From the cell containing the given text, extract its center point as [X, Y] coordinate. 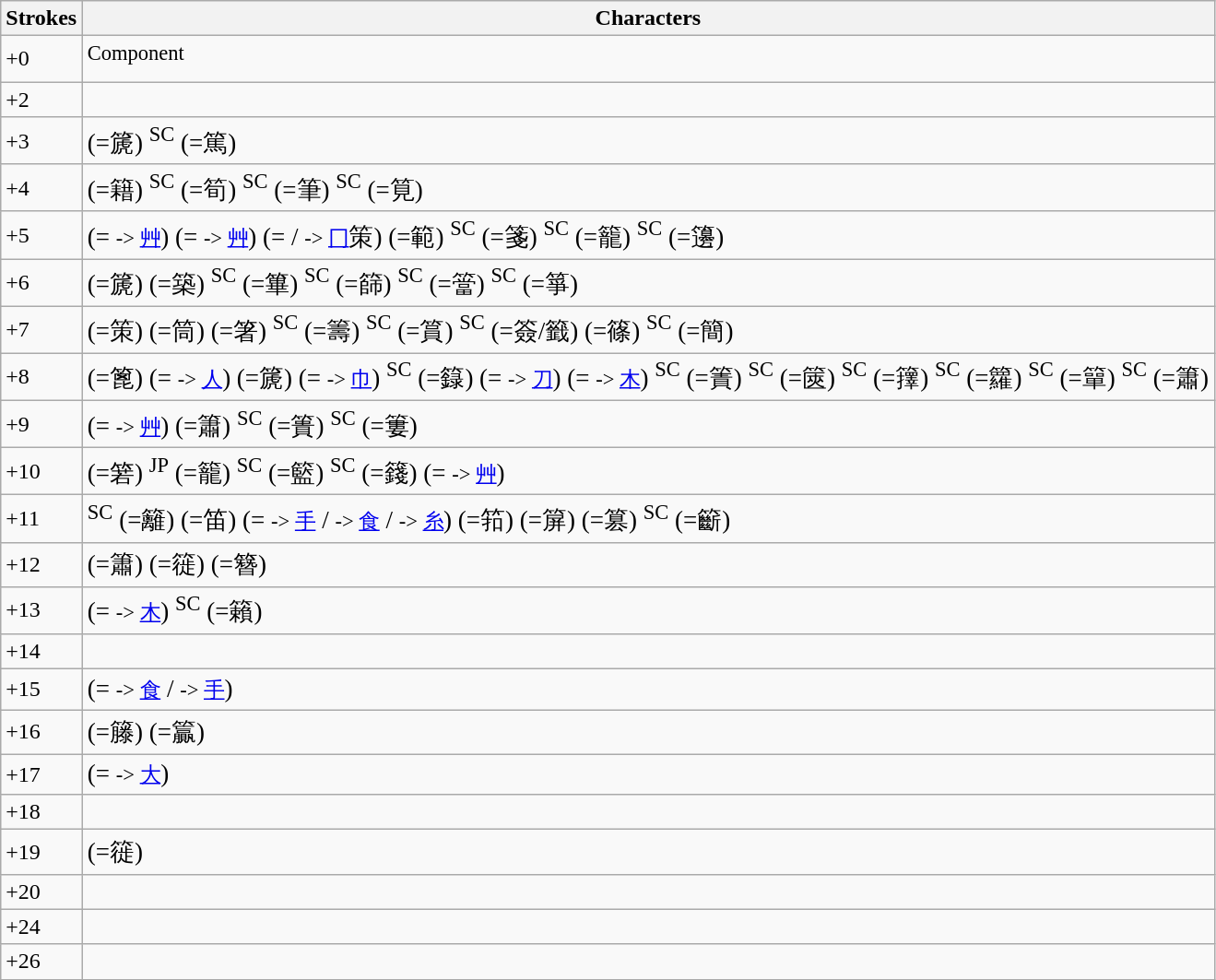
(=篪) SC (=篤) [648, 140]
(=簁) [648, 852]
(= -> 艸) (= -> 艸) (= / -> 冂策) (=範) SC (=箋) SC (=籠) SC (=籩) [648, 234]
+8 [41, 376]
+5 [41, 234]
+7 [41, 330]
(=策) (=筒) (=箸) SC (=籌) SC (=篔) SC (=簽/籤) (=篠) SC (=簡) [648, 330]
+11 [41, 518]
(=籍) SC (=筍) SC (=筆) SC (=筧) [648, 188]
+24 [41, 927]
Component [648, 59]
Characters [648, 18]
(=簫) (=簁) (=簪) [648, 564]
(= -> 食 / -> 手) [648, 690]
+20 [41, 891]
+9 [41, 424]
+15 [41, 690]
(=篦) (= -> 人) (=篪) (= -> 巾) SC (=籙) (= -> 刀) (= -> 木) SC (=簀) SC (=篋) SC (=籜) SC (=籮) SC (=簞) SC (=簫) [648, 376]
+12 [41, 564]
(=箬) JP (=籠) SC (=籃) SC (=籛) (= -> 艸) [648, 472]
+3 [41, 140]
Strokes [41, 18]
(=篪) (=築) SC (=篳) SC (=篩) SC (=簹) SC (=箏) [648, 282]
+18 [41, 812]
SC (=籬) (=笛) (= -> 手 / -> 食 / -> 糸) (=筘) (=箳) (=篡) SC (=籪) [648, 518]
+6 [41, 282]
+17 [41, 774]
+0 [41, 59]
(= -> 大) [648, 774]
+10 [41, 472]
+26 [41, 962]
+16 [41, 732]
(= -> 木) SC (=籟) [648, 610]
+2 [41, 100]
+19 [41, 852]
(= -> 艸) (=簫) SC (=簣) SC (=簍) [648, 424]
+4 [41, 188]
(=籐) (=籯) [648, 732]
+14 [41, 652]
+13 [41, 610]
